Return the (X, Y) coordinate for the center point of the cell that contains the specified text.  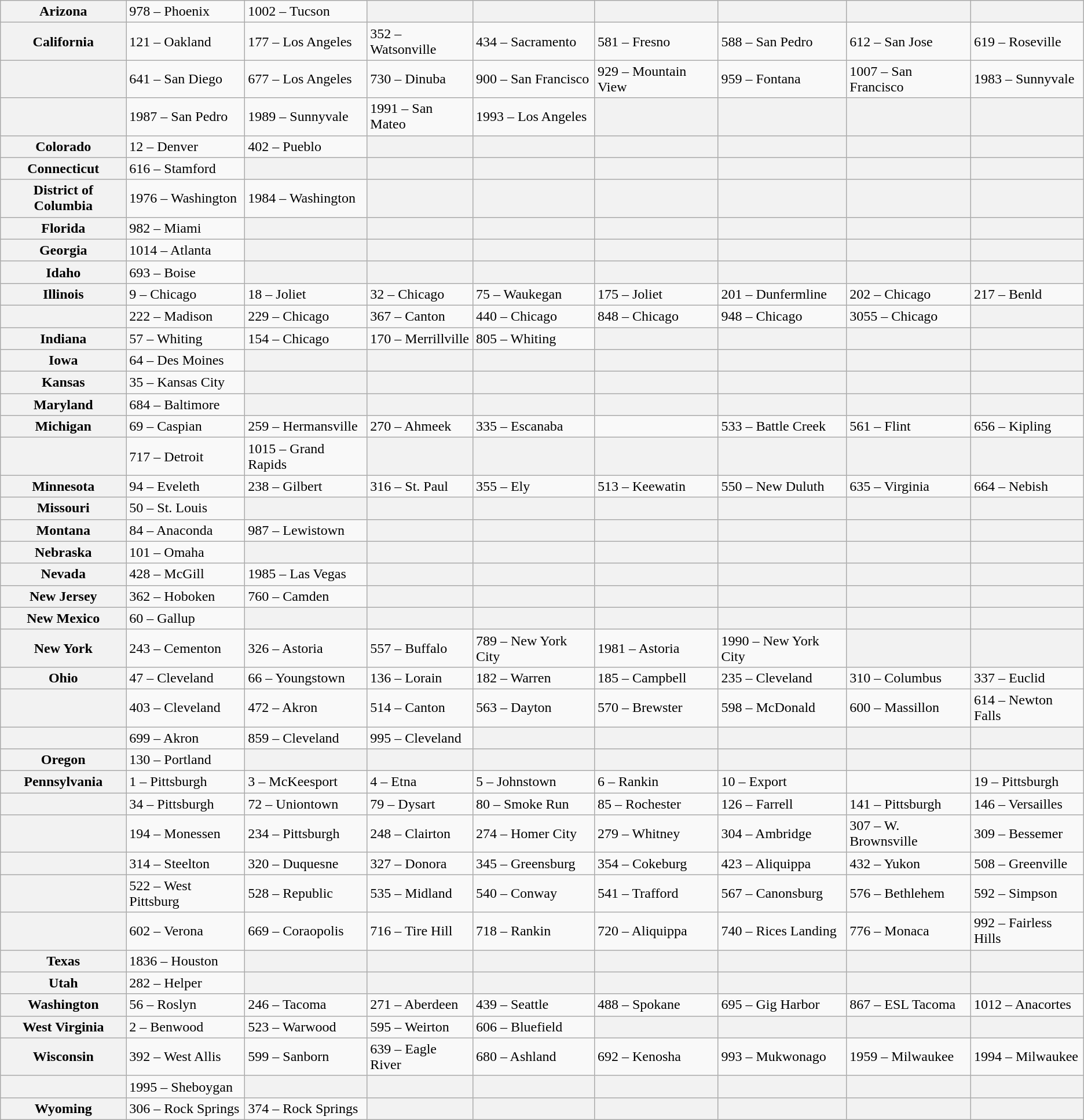
614 – Newton Falls (1027, 707)
598 – McDonald (782, 707)
867 – ESL Tacoma (909, 1005)
Florida (64, 228)
202 – Chicago (909, 294)
271 – Aberdeen (420, 1005)
513 – Keewatin (655, 486)
3055 – Chicago (909, 316)
488 – Spokane (655, 1005)
616 – Stamford (185, 168)
234 – Pittsburgh (306, 833)
121 – Oakland (185, 42)
243 – Cementon (185, 648)
1012 – Anacortes (1027, 1005)
600 – Massillon (909, 707)
327 – Donora (420, 864)
2 – Benwood (185, 1027)
130 – Portland (185, 760)
West Virginia (64, 1027)
354 – Cokeburg (655, 864)
900 – San Francisco (533, 79)
Oregon (64, 760)
District of Columbia (64, 198)
279 – Whitney (655, 833)
848 – Chicago (655, 316)
248 – Clairton (420, 833)
246 – Tacoma (306, 1005)
New Mexico (64, 618)
982 – Miami (185, 228)
776 – Monaca (909, 931)
75 – Waukegan (533, 294)
101 – Omaha (185, 552)
85 – Rochester (655, 804)
1985 – Las Vegas (306, 574)
639 – Eagle River (420, 1057)
Missouri (64, 508)
557 – Buffalo (420, 648)
760 – Camden (306, 596)
79 – Dysart (420, 804)
1014 – Atlanta (185, 250)
693 – Boise (185, 272)
656 – Kipling (1027, 427)
948 – Chicago (782, 316)
10 – Export (782, 782)
146 – Versailles (1027, 804)
Connecticut (64, 168)
238 – Gilbert (306, 486)
355 – Ely (533, 486)
Kansas (64, 383)
141 – Pittsburgh (909, 804)
32 – Chicago (420, 294)
588 – San Pedro (782, 42)
978 – Phoenix (185, 12)
1836 – Houston (185, 961)
635 – Virginia (909, 486)
1994 – Milwaukee (1027, 1057)
Wyoming (64, 1108)
326 – Astoria (306, 648)
4 – Etna (420, 782)
Illinois (64, 294)
175 – Joliet (655, 294)
Washington (64, 1005)
307 – W. Brownsville (909, 833)
599 – Sanborn (306, 1057)
533 – Battle Creek (782, 427)
995 – Cleveland (420, 738)
California (64, 42)
428 – McGill (185, 574)
Indiana (64, 339)
170 – Merrillville (420, 339)
1989 – Sunnyvale (306, 117)
570 – Brewster (655, 707)
Minnesota (64, 486)
47 – Cleveland (185, 678)
567 – Canonsburg (782, 894)
84 – Anaconda (185, 530)
680 – Ashland (533, 1057)
612 – San Jose (909, 42)
699 – Akron (185, 738)
6 – Rankin (655, 782)
185 – Campbell (655, 678)
1959 – Milwaukee (909, 1057)
606 – Bluefield (533, 1027)
730 – Dinuba (420, 79)
362 – Hoboken (185, 596)
Utah (64, 983)
126 – Farrell (782, 804)
270 – Ahmeek (420, 427)
367 – Canton (420, 316)
987 – Lewistown (306, 530)
929 – Mountain View (655, 79)
695 – Gig Harbor (782, 1005)
440 – Chicago (533, 316)
Nebraska (64, 552)
316 – St. Paul (420, 486)
561 – Flint (909, 427)
1993 – Los Angeles (533, 117)
New Jersey (64, 596)
136 – Lorain (420, 678)
182 – Warren (533, 678)
18 – Joliet (306, 294)
402 – Pueblo (306, 146)
194 – Monessen (185, 833)
80 – Smoke Run (533, 804)
1991 – San Mateo (420, 117)
403 – Cleveland (185, 707)
641 – San Diego (185, 79)
64 – Des Moines (185, 361)
Iowa (64, 361)
Nevada (64, 574)
Idaho (64, 272)
306 – Rock Springs (185, 1108)
550 – New Duluth (782, 486)
222 – Madison (185, 316)
1995 – Sheboygan (185, 1086)
740 – Rices Landing (782, 931)
522 – West Pittsburg (185, 894)
528 – Republic (306, 894)
805 – Whiting (533, 339)
859 – Cleveland (306, 738)
563 – Dayton (533, 707)
Montana (64, 530)
9 – Chicago (185, 294)
Michigan (64, 427)
423 – Aliquippa (782, 864)
619 – Roseville (1027, 42)
576 – Bethlehem (909, 894)
1007 – San Francisco (909, 79)
434 – Sacramento (533, 42)
19 – Pittsburgh (1027, 782)
581 – Fresno (655, 42)
5 – Johnstown (533, 782)
1015 – Grand Rapids (306, 456)
432 – Yukon (909, 864)
1981 – Astoria (655, 648)
717 – Detroit (185, 456)
1990 – New York City (782, 648)
664 – Nebish (1027, 486)
72 – Uniontown (306, 804)
592 – Simpson (1027, 894)
1002 – Tucson (306, 12)
472 – Akron (306, 707)
12 – Denver (185, 146)
274 – Homer City (533, 833)
229 – Chicago (306, 316)
439 – Seattle (533, 1005)
177 – Los Angeles (306, 42)
57 – Whiting (185, 339)
217 – Benld (1027, 294)
508 – Greenville (1027, 864)
35 – Kansas City (185, 383)
1987 – San Pedro (185, 117)
201 – Dunfermline (782, 294)
309 – Bessemer (1027, 833)
320 – Duquesne (306, 864)
992 – Fairless Hills (1027, 931)
514 – Canton (420, 707)
993 – Mukwonago (782, 1057)
720 – Aliquippa (655, 931)
595 – Weirton (420, 1027)
352 – Watsonville (420, 42)
56 – Roslyn (185, 1005)
1 – Pittsburgh (185, 782)
69 – Caspian (185, 427)
154 – Chicago (306, 339)
3 – McKeesport (306, 782)
310 – Columbus (909, 678)
602 – Verona (185, 931)
66 – Youngstown (306, 678)
1984 – Washington (306, 198)
Texas (64, 961)
335 – Escanaba (533, 427)
1983 – Sunnyvale (1027, 79)
Colorado (64, 146)
541 – Trafford (655, 894)
684 – Baltimore (185, 405)
718 – Rankin (533, 931)
789 – New York City (533, 648)
692 – Kenosha (655, 1057)
374 – Rock Springs (306, 1108)
345 – Greensburg (533, 864)
34 – Pittsburgh (185, 804)
Wisconsin (64, 1057)
Arizona (64, 12)
259 – Hermansville (306, 427)
Georgia (64, 250)
337 – Euclid (1027, 678)
235 – Cleveland (782, 678)
677 – Los Angeles (306, 79)
392 – West Allis (185, 1057)
304 – Ambridge (782, 833)
523 – Warwood (306, 1027)
959 – Fontana (782, 79)
1976 – Washington (185, 198)
669 – Coraopolis (306, 931)
716 – Tire Hill (420, 931)
540 – Conway (533, 894)
94 – Eveleth (185, 486)
Ohio (64, 678)
60 – Gallup (185, 618)
282 – Helper (185, 983)
314 – Steelton (185, 864)
Pennsylvania (64, 782)
535 – Midland (420, 894)
50 – St. Louis (185, 508)
Maryland (64, 405)
New York (64, 648)
